Provide the (X, Y) coordinate of the cell's center where the given text is located.  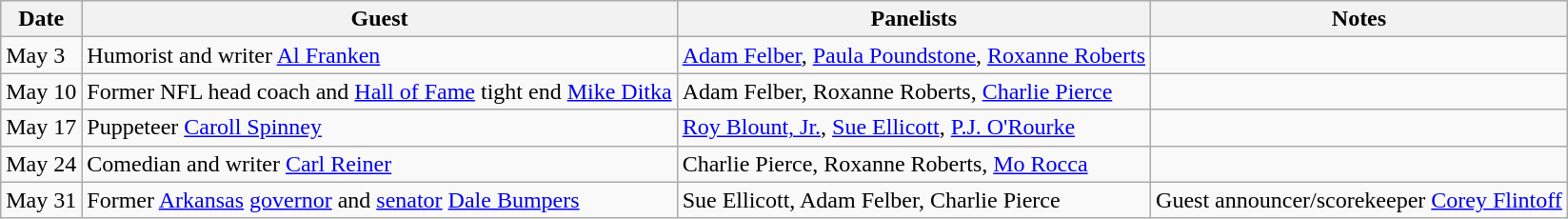
Panelists (914, 19)
May 17 (42, 128)
Guest announcer/scorekeeper Corey Flintoff (1360, 200)
Former NFL head coach and Hall of Fame tight end Mike Ditka (379, 91)
Adam Felber, Paula Poundstone, Roxanne Roberts (914, 55)
May 10 (42, 91)
Guest (379, 19)
May 3 (42, 55)
Humorist and writer Al Franken (379, 55)
Charlie Pierce, Roxanne Roberts, Mo Rocca (914, 164)
Roy Blount, Jr., Sue Ellicott, P.J. O'Rourke (914, 128)
Adam Felber, Roxanne Roberts, Charlie Pierce (914, 91)
Notes (1360, 19)
Former Arkansas governor and senator Dale Bumpers (379, 200)
Puppeteer Caroll Spinney (379, 128)
Sue Ellicott, Adam Felber, Charlie Pierce (914, 200)
Date (42, 19)
May 31 (42, 200)
Comedian and writer Carl Reiner (379, 164)
May 24 (42, 164)
